Extract the [X, Y] coordinate from the center of the cell holding the provided text.  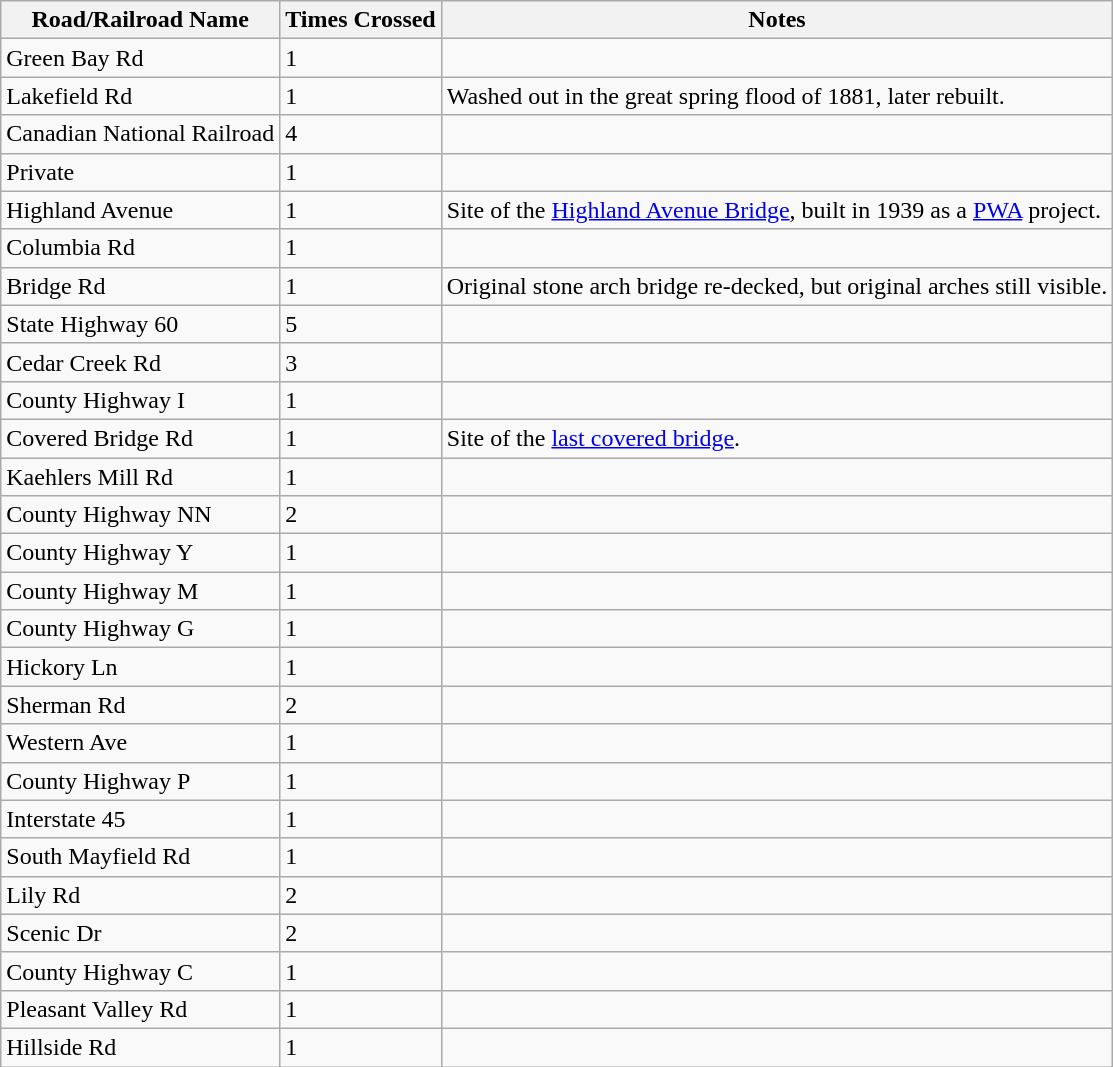
Lily Rd [140, 895]
South Mayfield Rd [140, 857]
County Highway G [140, 629]
State Highway 60 [140, 324]
Hillside Rd [140, 1047]
Scenic Dr [140, 933]
3 [361, 362]
Kaehlers Mill Rd [140, 477]
Original stone arch bridge re-decked, but original arches still visible. [777, 286]
County Highway Y [140, 553]
Columbia Rd [140, 248]
Western Ave [140, 743]
Highland Avenue [140, 210]
Interstate 45 [140, 819]
Pleasant Valley Rd [140, 1009]
Green Bay Rd [140, 58]
Lakefield Rd [140, 96]
County Highway M [140, 591]
Sherman Rd [140, 705]
Canadian National Railroad [140, 134]
Covered Bridge Rd [140, 438]
Road/Railroad Name [140, 20]
Site of the Highland Avenue Bridge, built in 1939 as a PWA project. [777, 210]
County Highway NN [140, 515]
Notes [777, 20]
Bridge Rd [140, 286]
County Highway P [140, 781]
Washed out in the great spring flood of 1881, later rebuilt. [777, 96]
Site of the last covered bridge. [777, 438]
Hickory Ln [140, 667]
5 [361, 324]
County Highway C [140, 971]
Times Crossed [361, 20]
County Highway I [140, 400]
Cedar Creek Rd [140, 362]
Private [140, 172]
4 [361, 134]
